Determine the (X, Y) coordinate at the center of the cell enclosing the given text.  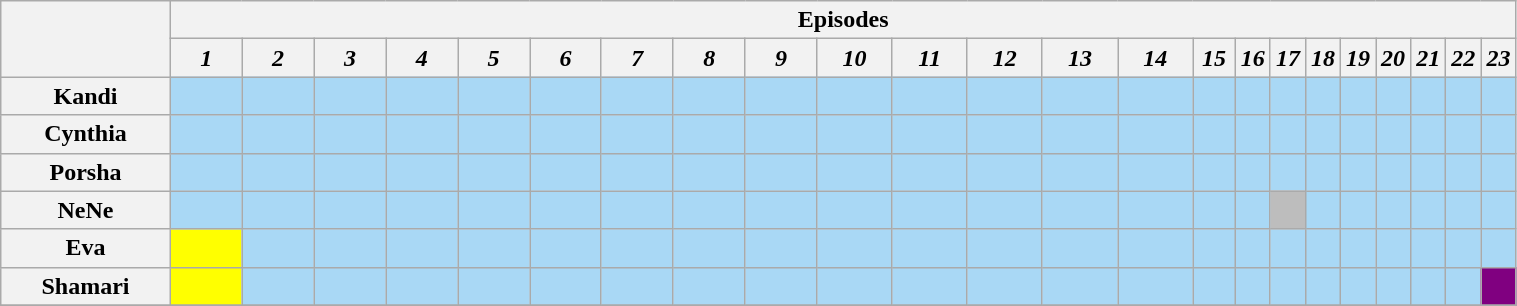
10 (854, 58)
5 (494, 58)
NeNe (86, 210)
3 (350, 58)
17 (1288, 58)
16 (1252, 58)
12 (1004, 58)
18 (1322, 58)
Kandi (86, 96)
22 (1464, 58)
Eva (86, 248)
19 (1358, 58)
23 (1498, 58)
15 (1214, 58)
8 (709, 58)
7 (637, 58)
2 (278, 58)
Cynthia (86, 134)
9 (781, 58)
1 (206, 58)
6 (566, 58)
Episodes (843, 20)
Shamari (86, 286)
11 (930, 58)
13 (1080, 58)
14 (1156, 58)
21 (1428, 58)
20 (1394, 58)
4 (422, 58)
Porsha (86, 172)
